Locate the cell with the specified text and output its [X, Y] center coordinate. 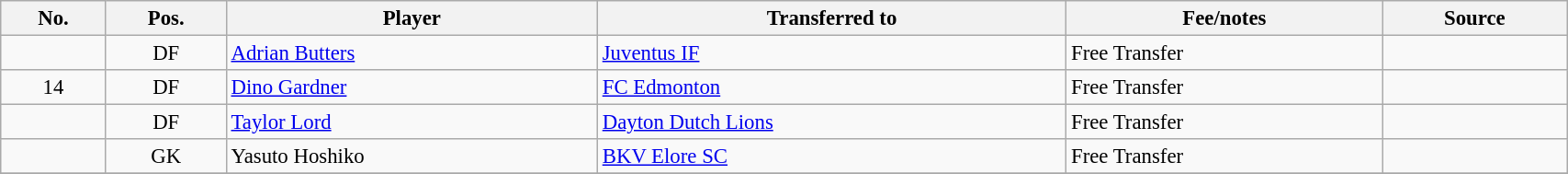
Yasuto Hoshiko [412, 157]
14 [53, 87]
Pos. [165, 18]
Dayton Dutch Lions [831, 122]
Taylor Lord [412, 122]
GK [165, 157]
FC Edmonton [831, 87]
Dino Gardner [412, 87]
No. [53, 18]
Transferred to [831, 18]
Juventus IF [831, 53]
Fee/notes [1224, 18]
Adrian Butters [412, 53]
Player [412, 18]
Source [1475, 18]
BKV Elore SC [831, 157]
